Return the [X, Y] coordinate for the center point of the cell that contains the specified text.  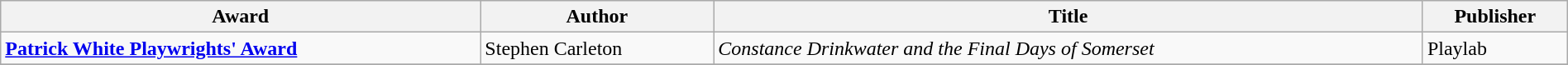
Publisher [1495, 17]
Playlab [1495, 48]
Constance Drinkwater and the Final Days of Somerset [1068, 48]
Title [1068, 17]
Author [597, 17]
Stephen Carleton [597, 48]
Patrick White Playwrights' Award [241, 48]
Award [241, 17]
